Capture the cell that displays the provided text and extract its (x, y) central coordinate. 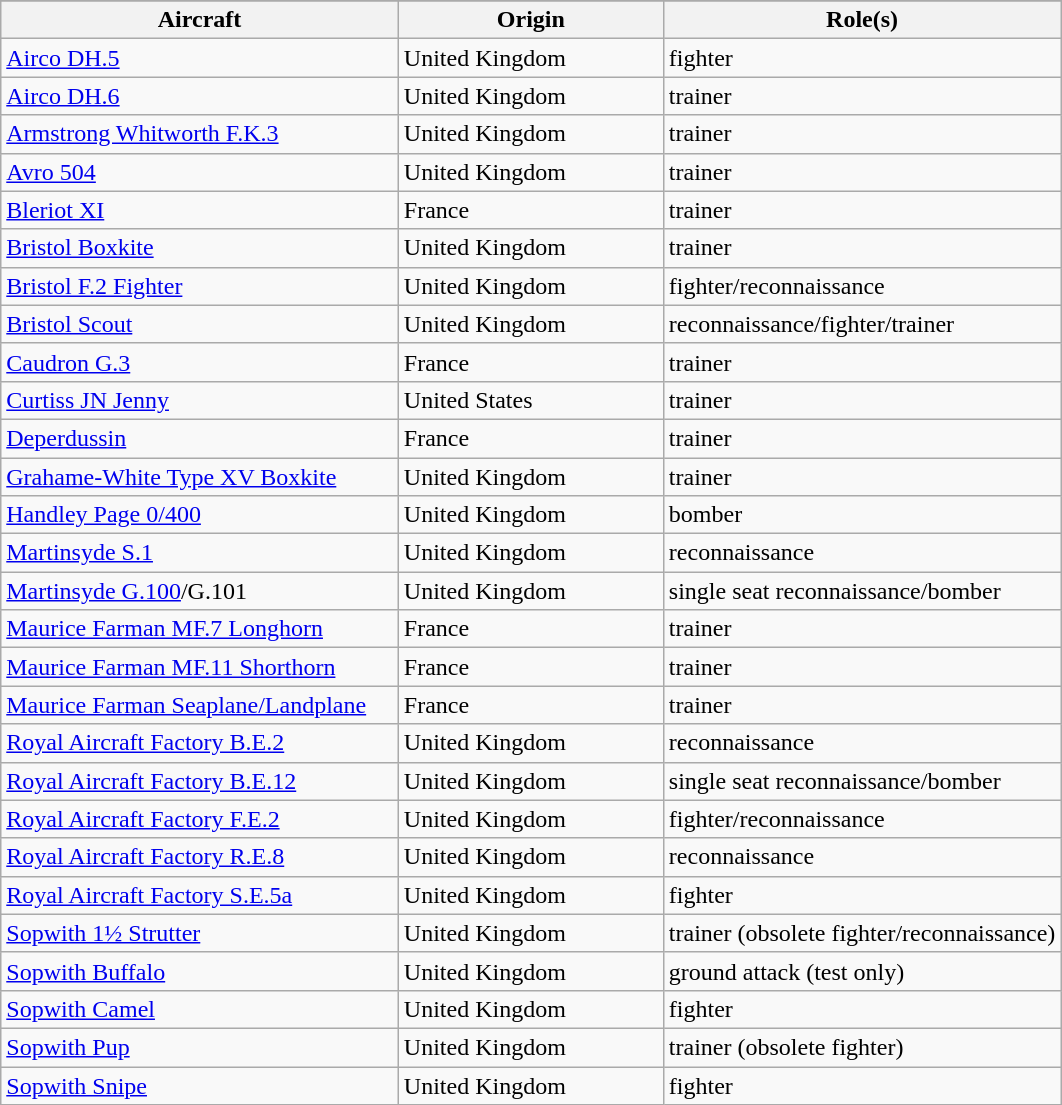
Maurice Farman Seaplane/Landplane (200, 705)
Royal Aircraft Factory R.E.8 (200, 857)
Origin (530, 20)
Maurice Farman MF.11 Shorthorn (200, 667)
Airco DH.5 (200, 58)
Role(s) (862, 20)
Armstrong Whitworth F.K.3 (200, 134)
Martinsyde G.100/G.101 (200, 591)
United States (530, 400)
Maurice Farman MF.7 Longhorn (200, 629)
bomber (862, 515)
trainer (obsolete fighter) (862, 1047)
Sopwith Snipe (200, 1085)
Martinsyde S.1 (200, 553)
Curtiss JN Jenny (200, 400)
trainer (obsolete fighter/reconnaissance) (862, 933)
Royal Aircraft Factory F.E.2 (200, 819)
Royal Aircraft Factory B.E.12 (200, 781)
reconnaissance/fighter/trainer (862, 324)
Bleriot XI (200, 210)
Aircraft (200, 20)
ground attack (test only) (862, 971)
Deperdussin (200, 438)
Bristol Boxkite (200, 248)
Sopwith Pup (200, 1047)
Grahame-White Type XV Boxkite (200, 477)
Sopwith Camel (200, 1009)
Sopwith 1½ Strutter (200, 933)
Royal Aircraft Factory B.E.2 (200, 743)
Royal Aircraft Factory S.E.5a (200, 895)
Sopwith Buffalo (200, 971)
Bristol Scout (200, 324)
Caudron G.3 (200, 362)
Handley Page 0/400 (200, 515)
Avro 504 (200, 172)
Bristol F.2 Fighter (200, 286)
Airco DH.6 (200, 96)
